Detect which cell encompasses the target text, then output its (x, y) center coordinate. 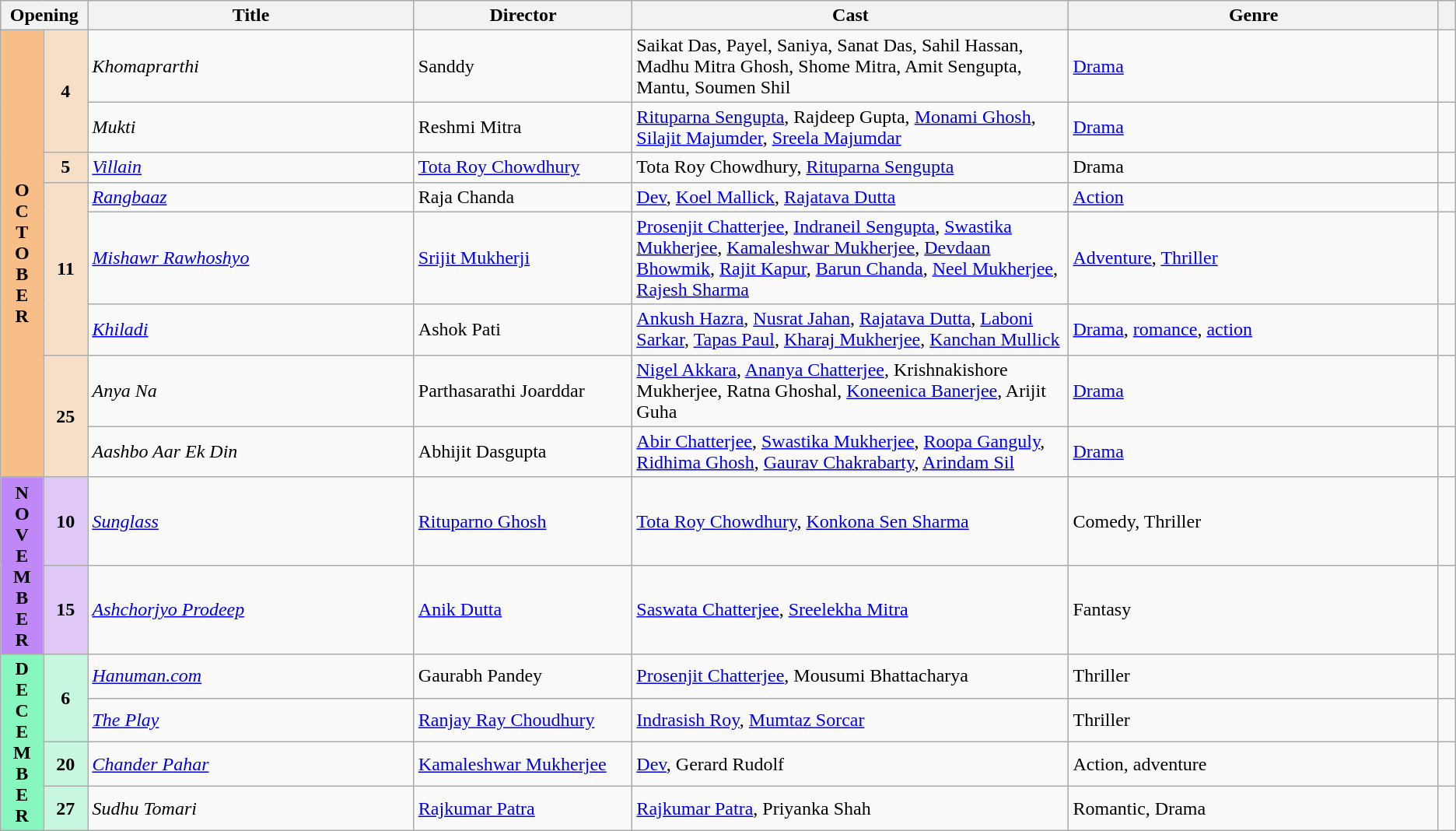
Action (1254, 197)
NOVEMBER (22, 565)
Dev, Koel Mallick, Rajatava Dutta (851, 197)
Anya Na (250, 391)
Comedy, Thriller (1254, 521)
Ranjay Ray Choudhury (523, 721)
DECEMBER (22, 742)
OCTOBER (22, 254)
Title (250, 16)
Tota Roy Chowdhury, Rituparna Sengupta (851, 167)
Parthasarathi Joarddar (523, 391)
Kamaleshwar Mukherjee (523, 764)
Opening (44, 16)
15 (65, 610)
Raja Chanda (523, 197)
11 (65, 268)
The Play (250, 721)
Rituparno Ghosh (523, 521)
Khiladi (250, 330)
Villain (250, 167)
Fantasy (1254, 610)
Srijit Mukherji (523, 258)
Indrasish Roy, Mumtaz Sorcar (851, 721)
25 (65, 415)
10 (65, 521)
Mishawr Rawhoshyo (250, 258)
Reshmi Mitra (523, 128)
20 (65, 764)
Drama, romance, action (1254, 330)
Sanddy (523, 66)
Rajkumar Patra (523, 809)
Sudhu Tomari (250, 809)
Saikat Das, Payel, Saniya, Sanat Das, Sahil Hassan, Madhu Mitra Ghosh, Shome Mitra, Amit Sengupta, Mantu, Soumen Shil (851, 66)
5 (65, 167)
Prosenjit Chatterjee, Mousumi Bhattacharya (851, 675)
27 (65, 809)
Rituparna Sengupta, Rajdeep Gupta, Monami Ghosh, Silajit Majumder, Sreela Majumdar (851, 128)
6 (65, 698)
Aashbo Aar Ek Din (250, 451)
Sunglass (250, 521)
Abir Chatterjee, Swastika Mukherjee, Roopa Ganguly, Ridhima Ghosh, Gaurav Chakrabarty, Arindam Sil (851, 451)
Tota Roy Chowdhury, Konkona Sen Sharma (851, 521)
Genre (1254, 16)
Hanuman.com (250, 675)
Rajkumar Patra, Priyanka Shah (851, 809)
Khomaprarthi (250, 66)
4 (65, 92)
Abhijit Dasgupta (523, 451)
Mukti (250, 128)
Chander Pahar (250, 764)
Action, adventure (1254, 764)
Gaurabh Pandey (523, 675)
Saswata Chatterjee, Sreelekha Mitra (851, 610)
Rangbaaz (250, 197)
Ankush Hazra, Nusrat Jahan, Rajatava Dutta, Laboni Sarkar, Tapas Paul, Kharaj Mukherjee, Kanchan Mullick (851, 330)
Tota Roy Chowdhury (523, 167)
Nigel Akkara, Ananya Chatterjee, Krishnakishore Mukherjee, Ratna Ghoshal, Koneenica Banerjee, Arijit Guha (851, 391)
Dev, Gerard Rudolf (851, 764)
Adventure, Thriller (1254, 258)
Cast (851, 16)
Ashok Pati (523, 330)
Romantic, Drama (1254, 809)
Ashchorjyo Prodeep (250, 610)
Anik Dutta (523, 610)
Director (523, 16)
